Return [X, Y] of the center of cell containing provided text 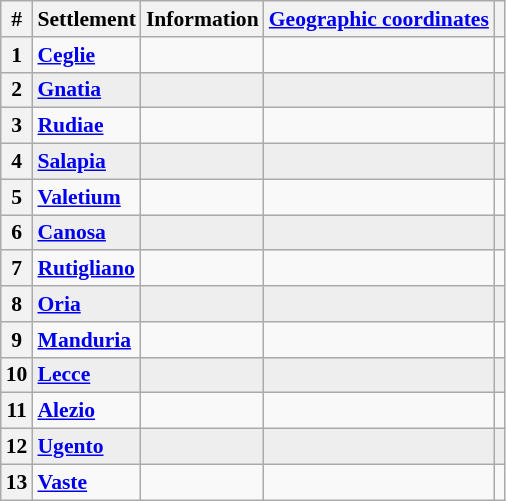
Ugento [86, 447]
Manduria [86, 340]
Vaste [86, 482]
2 [17, 90]
Salapia [86, 162]
Rudiae [86, 126]
Information [202, 19]
1 [17, 55]
5 [17, 197]
7 [17, 269]
8 [17, 304]
Oria [86, 304]
13 [17, 482]
12 [17, 447]
10 [17, 375]
Ceglie [86, 55]
9 [17, 340]
Gnatia [86, 90]
Canosa [86, 233]
Alezio [86, 411]
Valetium [86, 197]
6 [17, 233]
4 [17, 162]
Lecce [86, 375]
3 [17, 126]
Geographic coordinates [379, 19]
11 [17, 411]
Rutigliano [86, 269]
Settlement [86, 19]
# [17, 19]
